For the text-containing cell, return its midpoint in [x, y] coordinate format. 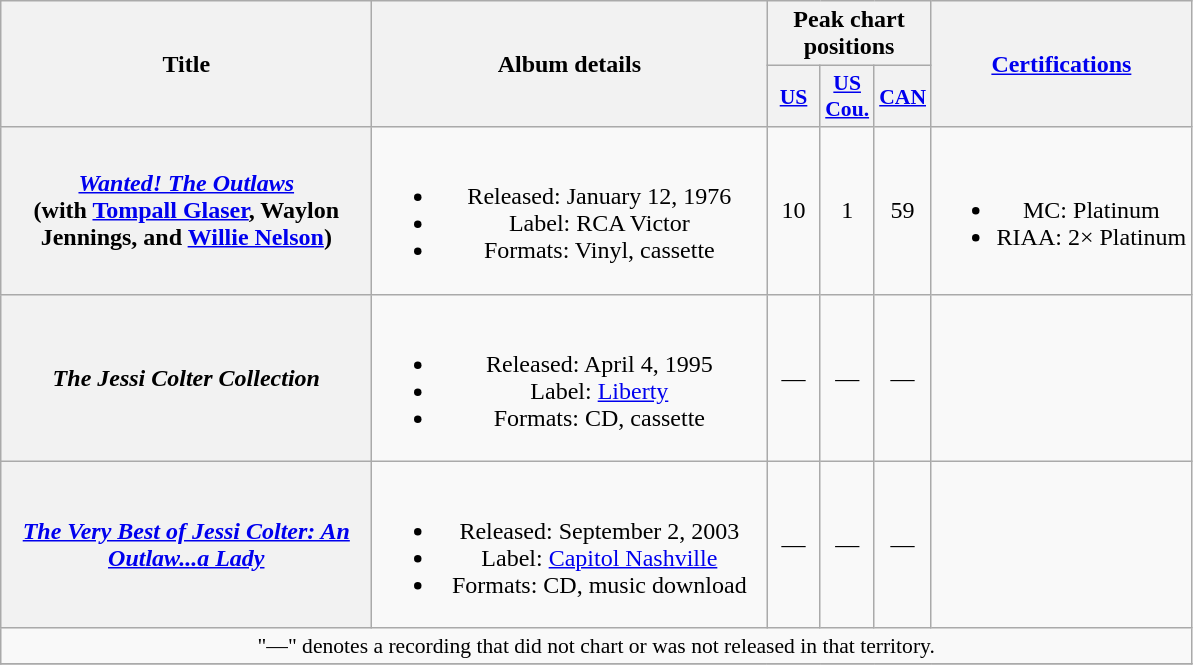
10 [794, 210]
The Very Best of Jessi Colter: An Outlaw...a Lady [186, 544]
Certifications [1062, 64]
Released: January 12, 1976Label: RCA VictorFormats: Vinyl, cassette [570, 210]
US [794, 96]
Released: April 4, 1995Label: LibertyFormats: CD, cassette [570, 378]
Album details [570, 64]
"—" denotes a recording that did not chart or was not released in that territory. [596, 646]
Title [186, 64]
MC: PlatinumRIAA: 2× Platinum [1062, 210]
The Jessi Colter Collection [186, 378]
Released: September 2, 2003Label: Capitol NashvilleFormats: CD, music download [570, 544]
59 [902, 210]
CAN [902, 96]
Peak chart positions [849, 34]
1 [847, 210]
Wanted! The Outlaws(with Tompall Glaser, Waylon Jennings, and Willie Nelson) [186, 210]
USCou. [847, 96]
